Pinpoint the cell where the given text exists, returning its (X, Y) midpoint coordinate. 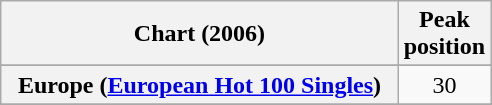
Peakposition (444, 34)
Europe (European Hot 100 Singles) (200, 85)
Chart (2006) (200, 34)
30 (444, 85)
